Return the [X, Y] coordinate for the center point of the cell that contains the specified text.  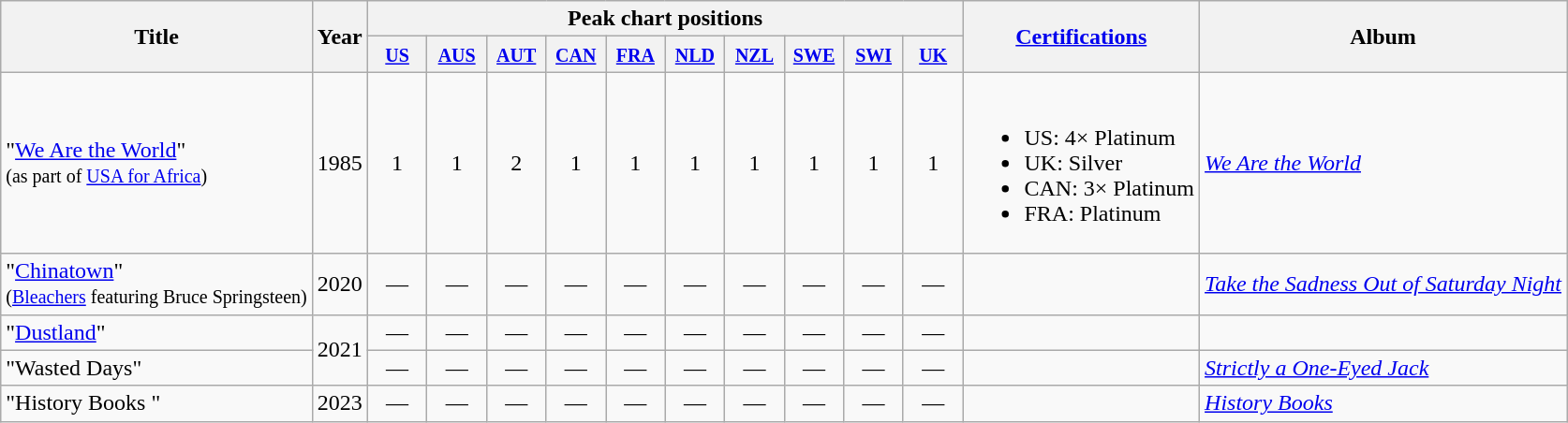
Certifications [1081, 36]
Strictly a One-Eyed Jack [1383, 368]
FRA [636, 54]
Album [1383, 36]
Peak chart positions [665, 19]
2 [516, 163]
US [397, 54]
Title [157, 36]
Year [339, 36]
"We Are the World"(as part of USA for Africa) [157, 163]
1985 [339, 163]
UK [933, 54]
2021 [339, 350]
AUT [516, 54]
"Chinatown"(Bleachers featuring Bruce Springsteen) [157, 284]
CAN [576, 54]
US: 4× PlatinumUK: SilverCAN: 3× PlatinumFRA: Platinum [1081, 163]
NLD [695, 54]
"Wasted Days" [157, 368]
"History Books " [157, 403]
"Dustland" [157, 332]
Take the Sadness Out of Saturday Night [1383, 284]
AUS [457, 54]
History Books [1383, 403]
2020 [339, 284]
SWI [874, 54]
SWE [814, 54]
NZL [755, 54]
2023 [339, 403]
We Are the World [1383, 163]
